Output the (X, Y) coordinate of the center of the cell containing the given text.  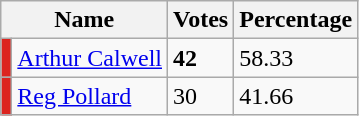
Reg Pollard (90, 96)
Percentage (296, 20)
58.33 (296, 58)
41.66 (296, 96)
Name (84, 20)
30 (201, 96)
Votes (201, 20)
Arthur Calwell (90, 58)
42 (201, 58)
